Find where the given text appears and provide that cell's center as [x, y] coordinate. 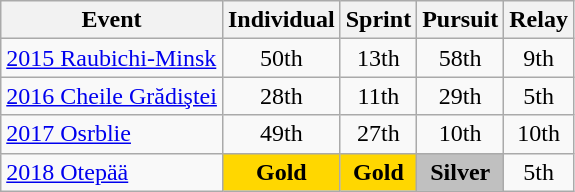
9th [539, 58]
50th [281, 58]
2016 Cheile Grădiştei [112, 96]
58th [460, 58]
Relay [539, 20]
2015 Raubichi-Minsk [112, 58]
11th [378, 96]
28th [281, 96]
2018 Otepää [112, 172]
Sprint [378, 20]
Pursuit [460, 20]
Silver [460, 172]
27th [378, 134]
13th [378, 58]
49th [281, 134]
Event [112, 20]
29th [460, 96]
2017 Osrblie [112, 134]
Individual [281, 20]
